Return the [X, Y] coordinate for the center point of the cell that contains the specified text.  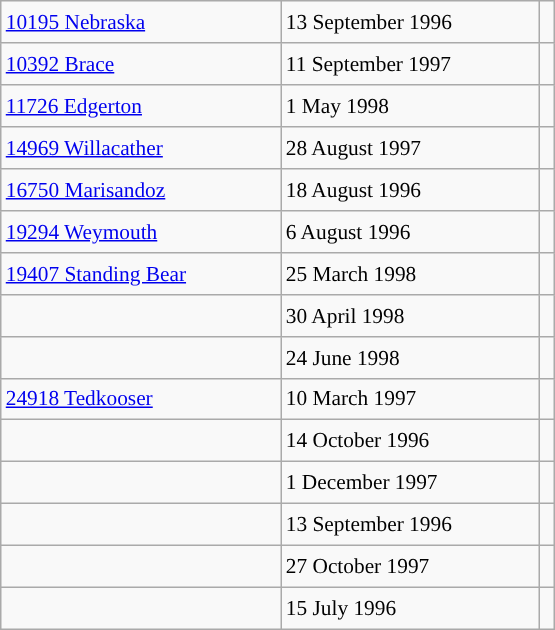
30 April 1998 [410, 315]
24918 Tedkooser [141, 399]
27 October 1997 [410, 567]
19407 Standing Bear [141, 273]
10 March 1997 [410, 399]
14 October 1996 [410, 441]
16750 Marisandoz [141, 190]
1 May 1998 [410, 106]
24 June 1998 [410, 357]
15 July 1996 [410, 608]
10195 Nebraska [141, 22]
19294 Weymouth [141, 232]
11726 Edgerton [141, 106]
1 December 1997 [410, 483]
25 March 1998 [410, 273]
14969 Willacather [141, 148]
6 August 1996 [410, 232]
11 September 1997 [410, 64]
18 August 1996 [410, 190]
10392 Brace [141, 64]
28 August 1997 [410, 148]
